Search for the cell housing the specified text and yield its (X, Y) center coordinate. 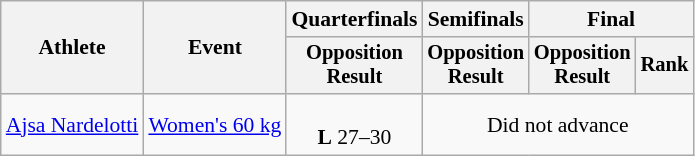
Semifinals (476, 19)
Women's 60 kg (214, 124)
Ajsa Nardelotti (72, 124)
Rank (665, 66)
Athlete (72, 48)
Event (214, 48)
Final (611, 19)
Quarterfinals (354, 19)
Did not advance (558, 124)
L 27–30 (354, 124)
